For the text-containing cell, return its midpoint in [x, y] coordinate format. 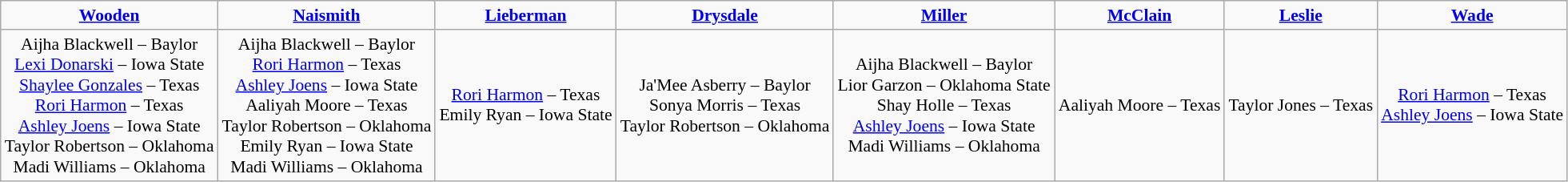
Leslie [1300, 15]
Wooden [110, 15]
Aaliyah Moore – Texas [1140, 106]
Lieberman [525, 15]
McClain [1140, 15]
Rori Harmon – TexasAshley Joens – Iowa State [1472, 106]
Wade [1472, 15]
Taylor Jones – Texas [1300, 106]
Miller [944, 15]
Naismith [327, 15]
Aijha Blackwell – BaylorLior Garzon – Oklahoma StateShay Holle – TexasAshley Joens – Iowa StateMadi Williams – Oklahoma [944, 106]
Ja'Mee Asberry – BaylorSonya Morris – TexasTaylor Robertson – Oklahoma [725, 106]
Drysdale [725, 15]
Rori Harmon – TexasEmily Ryan – Iowa State [525, 106]
